Detect which cell encompasses the target text, then output its [x, y] center coordinate. 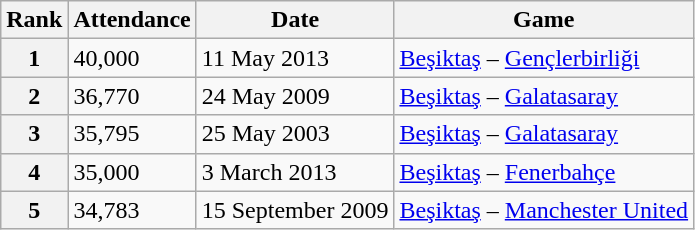
15 September 2009 [295, 210]
Game [544, 20]
34,783 [132, 210]
24 May 2009 [295, 96]
35,795 [132, 134]
2 [34, 96]
5 [34, 210]
25 May 2003 [295, 134]
Date [295, 20]
3 [34, 134]
11 May 2013 [295, 58]
40,000 [132, 58]
1 [34, 58]
Rank [34, 20]
Attendance [132, 20]
3 March 2013 [295, 172]
Beşiktaş – Gençlerbirliği [544, 58]
Beşiktaş – Fenerbahçe [544, 172]
Beşiktaş – Manchester United [544, 210]
35,000 [132, 172]
36,770 [132, 96]
4 [34, 172]
